Detect which cell encompasses the target text, then output its (x, y) center coordinate. 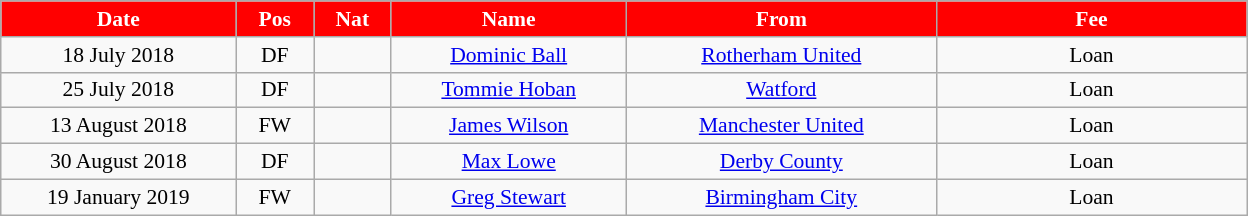
From (781, 19)
Name (508, 19)
Derby County (781, 162)
Max Lowe (508, 162)
Tommie Hoban (508, 90)
18 July 2018 (118, 55)
19 January 2019 (118, 197)
30 August 2018 (118, 162)
Watford (781, 90)
Manchester United (781, 126)
Greg Stewart (508, 197)
James Wilson (508, 126)
Date (118, 19)
Nat (353, 19)
Pos (275, 19)
Birmingham City (781, 197)
Dominic Ball (508, 55)
Fee (1091, 19)
Rotherham United (781, 55)
25 July 2018 (118, 90)
13 August 2018 (118, 126)
